From the cell containing the given text, extract its center point as [X, Y] coordinate. 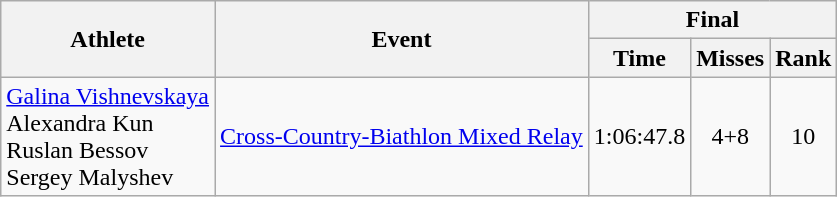
10 [804, 136]
Time [639, 58]
Final [712, 20]
Cross-Country-Biathlon Mixed Relay [402, 136]
Misses [730, 58]
1:06:47.8 [639, 136]
Event [402, 39]
Athlete [108, 39]
4+8 [730, 136]
Rank [804, 58]
Galina VishnevskayaAlexandra KunRuslan BessovSergey Malyshev [108, 136]
